Return the [X, Y] coordinate for the center point of the cell that contains the specified text.  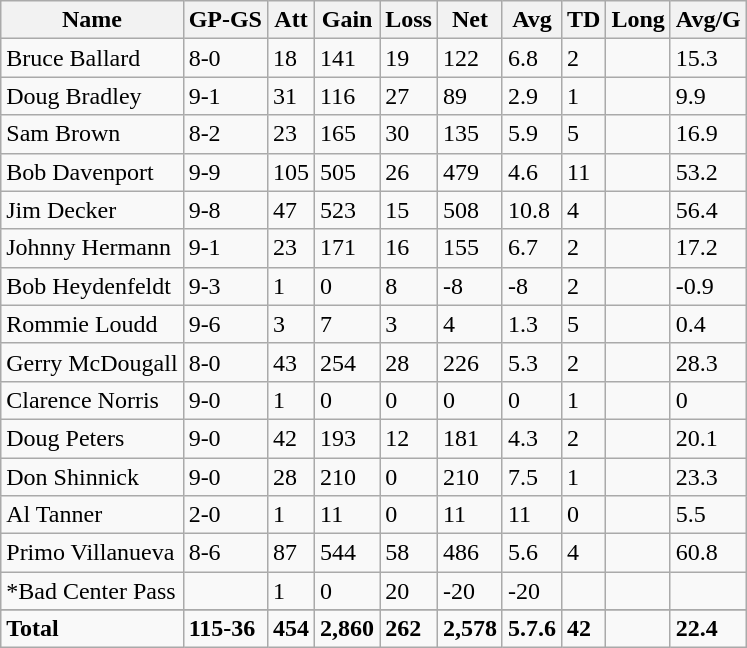
105 [290, 172]
454 [290, 629]
8-6 [225, 553]
5.6 [532, 553]
115-36 [225, 629]
GP-GS [225, 20]
122 [470, 58]
Jim Decker [92, 210]
254 [348, 362]
155 [470, 248]
9-8 [225, 210]
Rommie Loudd [92, 324]
Doug Peters [92, 438]
544 [348, 553]
Doug Bradley [92, 96]
Avg/G [708, 20]
15.3 [708, 58]
47 [290, 210]
28.3 [708, 362]
Avg [532, 20]
1.3 [532, 324]
2,578 [470, 629]
6.8 [532, 58]
22.4 [708, 629]
89 [470, 96]
116 [348, 96]
16.9 [708, 134]
Total [92, 629]
Name [92, 20]
7 [348, 324]
226 [470, 362]
Att [290, 20]
19 [409, 58]
Gain [348, 20]
TD [583, 20]
4.6 [532, 172]
193 [348, 438]
9.9 [708, 96]
26 [409, 172]
16 [409, 248]
Don Shinnick [92, 477]
7.5 [532, 477]
17.2 [708, 248]
0.4 [708, 324]
53.2 [708, 172]
2-0 [225, 515]
15 [409, 210]
87 [290, 553]
27 [409, 96]
Bruce Ballard [92, 58]
505 [348, 172]
43 [290, 362]
486 [470, 553]
Loss [409, 20]
8 [409, 286]
479 [470, 172]
Bob Heydenfeldt [92, 286]
141 [348, 58]
9-6 [225, 324]
9-3 [225, 286]
58 [409, 553]
Johnny Hermann [92, 248]
135 [470, 134]
5.9 [532, 134]
31 [290, 96]
-0.9 [708, 286]
Clarence Norris [92, 400]
9-9 [225, 172]
18 [290, 58]
23.3 [708, 477]
5.5 [708, 515]
60.8 [708, 553]
10.8 [532, 210]
Primo Villanueva [92, 553]
181 [470, 438]
30 [409, 134]
508 [470, 210]
20 [409, 591]
Net [470, 20]
5.7.6 [532, 629]
165 [348, 134]
523 [348, 210]
Sam Brown [92, 134]
8-2 [225, 134]
2,860 [348, 629]
*Bad Center Pass [92, 591]
20.1 [708, 438]
Gerry McDougall [92, 362]
2.9 [532, 96]
6.7 [532, 248]
262 [409, 629]
Bob Davenport [92, 172]
56.4 [708, 210]
171 [348, 248]
12 [409, 438]
Long [638, 20]
Al Tanner [92, 515]
4.3 [532, 438]
5.3 [532, 362]
